Identify which cell holds the provided text, then report its [x, y] central coordinate. 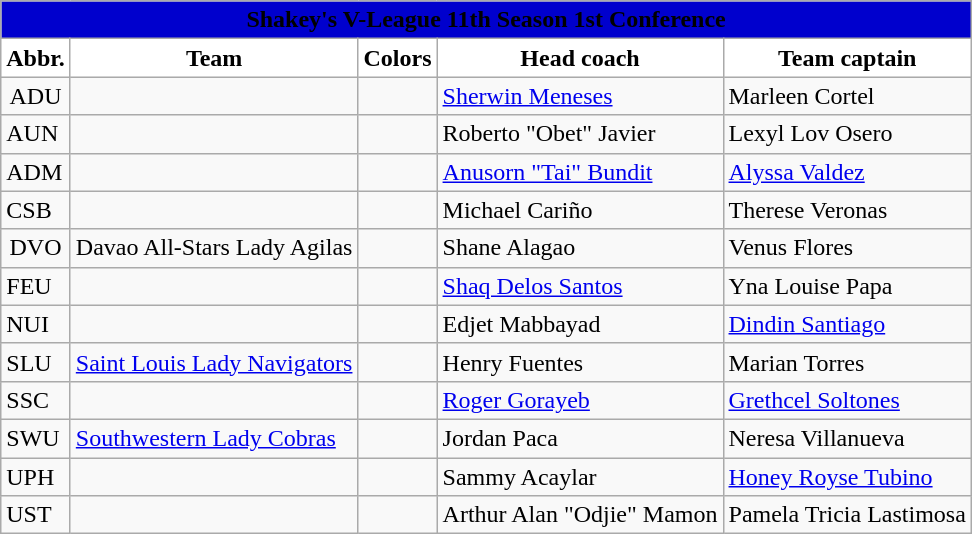
Lexyl Lov Osero [847, 134]
Team captain [847, 58]
Shaq Delos Santos [580, 286]
ADM [36, 172]
Sherwin Meneses [580, 96]
Head coach [580, 58]
Arthur Alan "Odjie" Mamon [580, 515]
Venus Flores [847, 248]
UPH [36, 477]
Honey Royse Tubino [847, 477]
Team [214, 58]
FEU [36, 286]
Southwestern Lady Cobras [214, 438]
Marleen Cortel [847, 96]
Pamela Tricia Lastimosa [847, 515]
Edjet Mabbayad [580, 324]
Michael Cariño [580, 210]
DVO [36, 248]
SWU [36, 438]
Colors [398, 58]
Shakey's V-League 11th Season 1st Conference [486, 20]
Dindin Santiago [847, 324]
Sammy Acaylar [580, 477]
AUN [36, 134]
CSB [36, 210]
Davao All-Stars Lady Agilas [214, 248]
Grethcel Soltones [847, 400]
SSC [36, 400]
Roberto "Obet" Javier [580, 134]
Roger Gorayeb [580, 400]
NUI [36, 324]
Alyssa Valdez [847, 172]
UST [36, 515]
Saint Louis Lady Navigators [214, 362]
Anusorn "Tai" Bundit [580, 172]
Jordan Paca [580, 438]
Henry Fuentes [580, 362]
Abbr. [36, 58]
Neresa Villanueva [847, 438]
ADU [36, 96]
Shane Alagao [580, 248]
Yna Louise Papa [847, 286]
Therese Veronas [847, 210]
SLU [36, 362]
Marian Torres [847, 362]
